Return the (x, y) coordinate for the center point of the cell that contains the specified text.  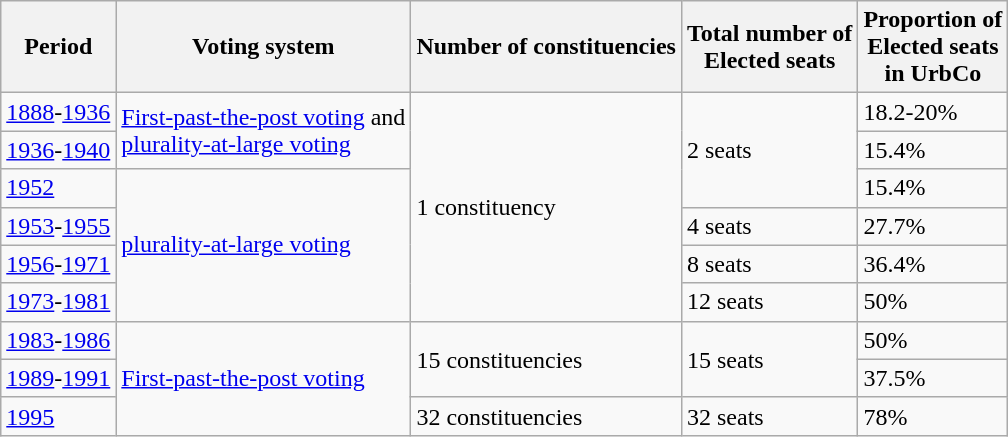
plurality-at-large voting (264, 245)
1983-1986 (58, 340)
15 seats (769, 359)
1953-1955 (58, 226)
1936-1940 (58, 150)
32 constituencies (546, 416)
15 constituencies (546, 359)
18.2-20% (933, 112)
Period (58, 47)
8 seats (769, 264)
36.4% (933, 264)
12 seats (769, 302)
37.5% (933, 378)
1 constituency (546, 207)
First-past-the-post voting (264, 378)
First-past-the-post voting and plurality-at-large voting (264, 131)
1888-1936 (58, 112)
Voting system (264, 47)
32 seats (769, 416)
27.7% (933, 226)
4 seats (769, 226)
1995 (58, 416)
1973-1981 (58, 302)
1952 (58, 188)
1989-1991 (58, 378)
78% (933, 416)
Total number of Elected seats (769, 47)
Proportion of Elected seats in UrbCo (933, 47)
Number of constituencies (546, 47)
2 seats (769, 150)
1956-1971 (58, 264)
